Return [X, Y] of the center of cell containing provided text 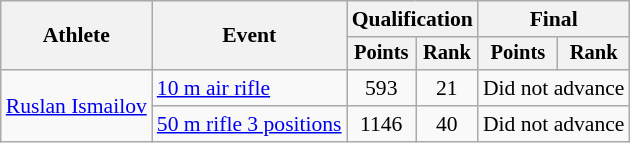
Ruslan Ismailov [76, 106]
Qualification [412, 19]
50 m rifle 3 positions [250, 124]
Athlete [76, 36]
40 [447, 124]
21 [447, 88]
Event [250, 36]
10 m air rifle [250, 88]
Final [554, 19]
1146 [382, 124]
593 [382, 88]
